Find where the given text appears and provide that cell's center as [x, y] coordinate. 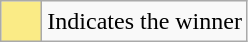
Indicates the winner [145, 22]
